For the text-containing cell, return its midpoint in [x, y] coordinate format. 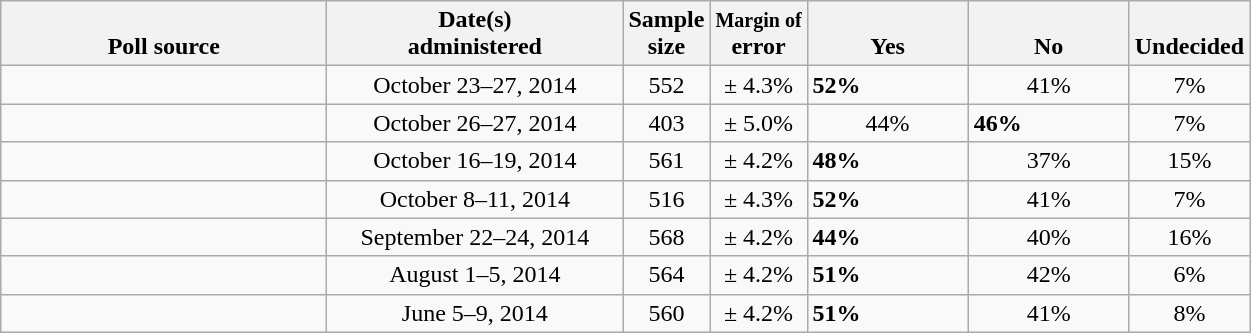
564 [666, 275]
516 [666, 199]
Poll source [164, 34]
Date(s)administered [475, 34]
October 8–11, 2014 [475, 199]
46% [1048, 123]
Yes [888, 34]
September 22–24, 2014 [475, 237]
No [1048, 34]
40% [1048, 237]
Undecided [1189, 34]
403 [666, 123]
Samplesize [666, 34]
Margin oferror [758, 34]
October 16–19, 2014 [475, 161]
15% [1189, 161]
± 5.0% [758, 123]
37% [1048, 161]
42% [1048, 275]
48% [888, 161]
568 [666, 237]
552 [666, 85]
6% [1189, 275]
October 26–27, 2014 [475, 123]
October 23–27, 2014 [475, 85]
8% [1189, 313]
August 1–5, 2014 [475, 275]
560 [666, 313]
16% [1189, 237]
June 5–9, 2014 [475, 313]
561 [666, 161]
